Return (X, Y) of the center of cell containing provided text 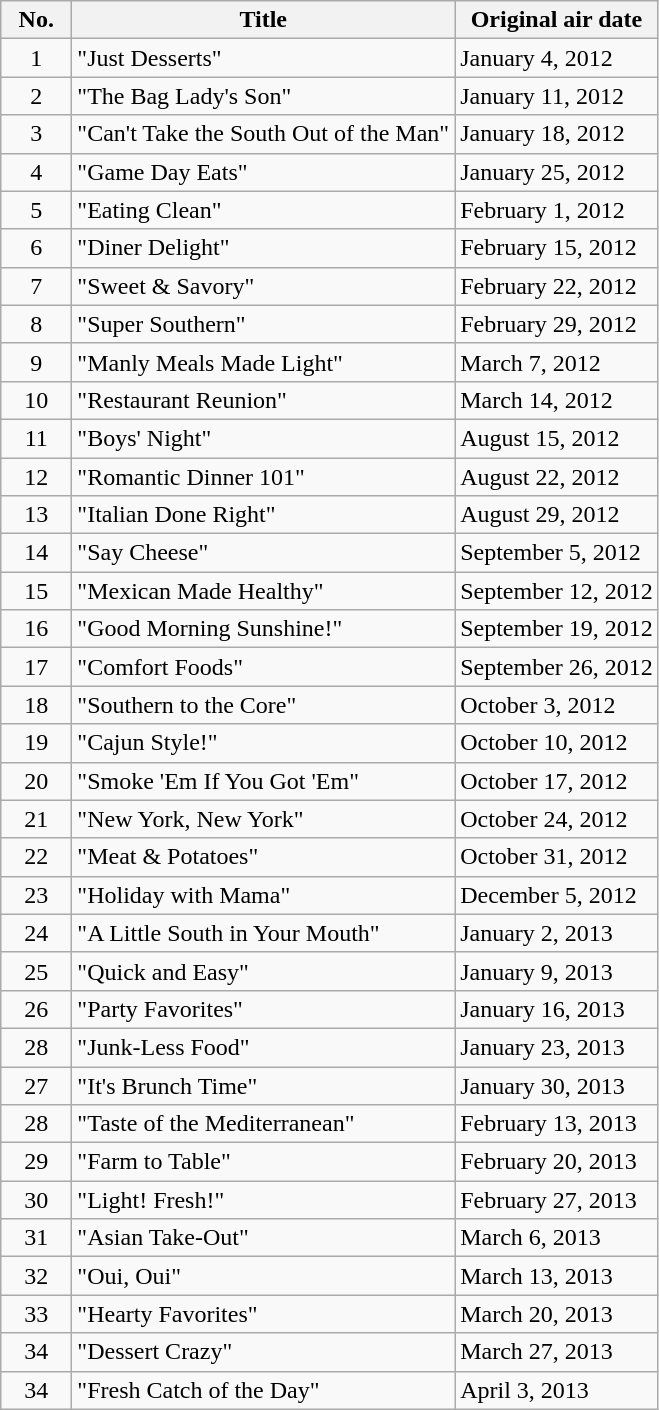
17 (36, 667)
"Diner Delight" (264, 248)
9 (36, 362)
11 (36, 438)
8 (36, 324)
"Light! Fresh!" (264, 1200)
6 (36, 248)
32 (36, 1276)
"Meat & Potatoes" (264, 857)
"Just Desserts" (264, 58)
27 (36, 1085)
20 (36, 781)
September 12, 2012 (557, 591)
10 (36, 400)
1 (36, 58)
19 (36, 743)
March 14, 2012 (557, 400)
January 30, 2013 (557, 1085)
"Cajun Style!" (264, 743)
3 (36, 134)
"Super Southern" (264, 324)
"Can't Take the South Out of the Man" (264, 134)
31 (36, 1238)
"Junk-Less Food" (264, 1047)
21 (36, 819)
September 26, 2012 (557, 667)
February 29, 2012 (557, 324)
August 22, 2012 (557, 477)
30 (36, 1200)
5 (36, 210)
"Italian Done Right" (264, 515)
"New York, New York" (264, 819)
"It's Brunch Time" (264, 1085)
March 7, 2012 (557, 362)
15 (36, 591)
Original air date (557, 20)
January 23, 2013 (557, 1047)
23 (36, 895)
February 1, 2012 (557, 210)
26 (36, 1009)
January 9, 2013 (557, 971)
Title (264, 20)
14 (36, 553)
January 11, 2012 (557, 96)
"Taste of the Mediterranean" (264, 1124)
16 (36, 629)
"Game Day Eats" (264, 172)
August 15, 2012 (557, 438)
"Quick and Easy" (264, 971)
24 (36, 933)
13 (36, 515)
"Fresh Catch of the Day" (264, 1390)
4 (36, 172)
"Sweet & Savory" (264, 286)
February 20, 2013 (557, 1162)
September 5, 2012 (557, 553)
"The Bag Lady's Son" (264, 96)
January 2, 2013 (557, 933)
"A Little South in Your Mouth" (264, 933)
February 22, 2012 (557, 286)
29 (36, 1162)
October 17, 2012 (557, 781)
October 31, 2012 (557, 857)
33 (36, 1314)
January 18, 2012 (557, 134)
February 27, 2013 (557, 1200)
"Hearty Favorites" (264, 1314)
October 3, 2012 (557, 705)
12 (36, 477)
April 3, 2013 (557, 1390)
March 20, 2013 (557, 1314)
January 25, 2012 (557, 172)
September 19, 2012 (557, 629)
22 (36, 857)
March 6, 2013 (557, 1238)
25 (36, 971)
"Oui, Oui" (264, 1276)
February 15, 2012 (557, 248)
"Eating Clean" (264, 210)
"Party Favorites" (264, 1009)
"Comfort Foods" (264, 667)
"Boys' Night" (264, 438)
"Holiday with Mama" (264, 895)
December 5, 2012 (557, 895)
2 (36, 96)
No. (36, 20)
"Manly Meals Made Light" (264, 362)
February 13, 2013 (557, 1124)
March 27, 2013 (557, 1352)
October 24, 2012 (557, 819)
January 4, 2012 (557, 58)
"Southern to the Core" (264, 705)
October 10, 2012 (557, 743)
"Say Cheese" (264, 553)
"Smoke 'Em If You Got 'Em" (264, 781)
18 (36, 705)
"Romantic Dinner 101" (264, 477)
March 13, 2013 (557, 1276)
January 16, 2013 (557, 1009)
"Asian Take-Out" (264, 1238)
"Restaurant Reunion" (264, 400)
August 29, 2012 (557, 515)
"Farm to Table" (264, 1162)
"Dessert Crazy" (264, 1352)
"Good Morning Sunshine!" (264, 629)
7 (36, 286)
"Mexican Made Healthy" (264, 591)
